Return the [x, y] coordinate for the center point of the cell that contains the specified text.  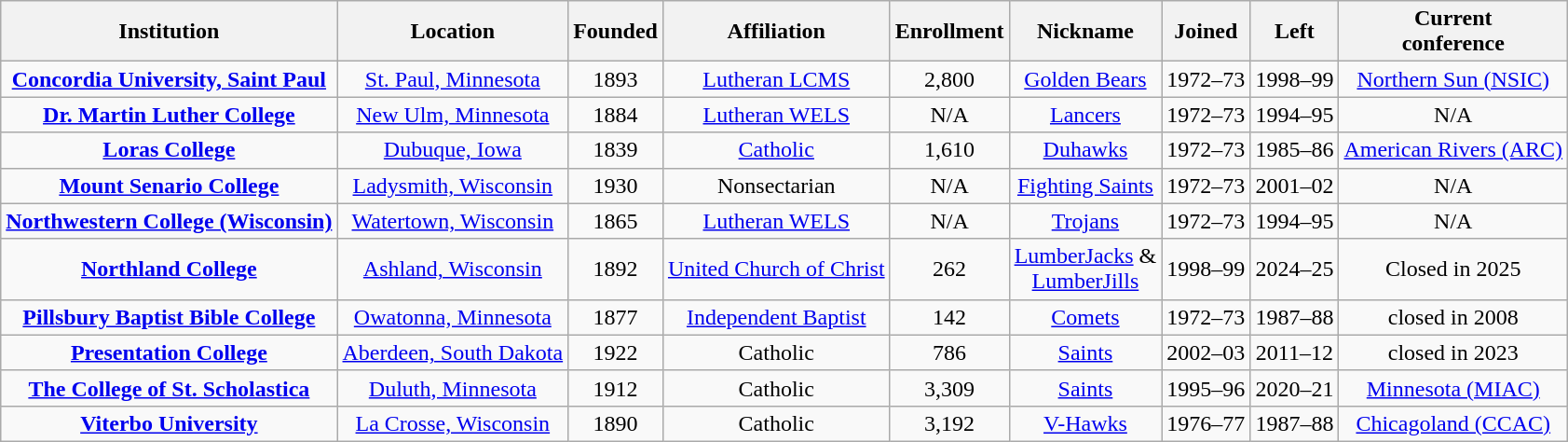
St. Paul, Minnesota [453, 79]
Minnesota (MIAC) [1453, 388]
1839 [616, 150]
closed in 2023 [1453, 352]
Dubuque, Iowa [453, 150]
Lancers [1085, 115]
Closed in 2025 [1453, 269]
1995–96 [1206, 388]
1892 [616, 269]
1930 [616, 186]
Aberdeen, South Dakota [453, 352]
1922 [616, 352]
LumberJacks &LumberJills [1085, 269]
Nonsectarian [776, 186]
1884 [616, 115]
1890 [616, 423]
Northern Sun (NSIC) [1453, 79]
Enrollment [949, 32]
V-Hawks [1085, 423]
1893 [616, 79]
United Church of Christ [776, 269]
3,192 [949, 423]
Currentconference [1453, 32]
1985–86 [1295, 150]
American Rivers (ARC) [1453, 150]
2024–25 [1295, 269]
closed in 2008 [1453, 317]
Concordia University, Saint Paul [170, 79]
Duluth, Minnesota [453, 388]
Trojans [1085, 221]
Ashland, Wisconsin [453, 269]
Northwestern College (Wisconsin) [170, 221]
Presentation College [170, 352]
1912 [616, 388]
Loras College [170, 150]
New Ulm, Minnesota [453, 115]
La Crosse, Wisconsin [453, 423]
Viterbo University [170, 423]
Independent Baptist [776, 317]
Fighting Saints [1085, 186]
Golden Bears [1085, 79]
2011–12 [1295, 352]
Northland College [170, 269]
Institution [170, 32]
Duhawks [1085, 150]
1877 [616, 317]
1865 [616, 221]
Left [1295, 32]
2,800 [949, 79]
2020–21 [1295, 388]
1976–77 [1206, 423]
Lutheran LCMS [776, 79]
Joined [1206, 32]
Pillsbury Baptist Bible College [170, 317]
3,309 [949, 388]
Dr. Martin Luther College [170, 115]
Ladysmith, Wisconsin [453, 186]
262 [949, 269]
786 [949, 352]
2001–02 [1295, 186]
Founded [616, 32]
Nickname [1085, 32]
1,610 [949, 150]
Comets [1085, 317]
142 [949, 317]
Affiliation [776, 32]
Watertown, Wisconsin [453, 221]
Owatonna, Minnesota [453, 317]
Chicagoland (CCAC) [1453, 423]
Mount Senario College [170, 186]
The College of St. Scholastica [170, 388]
Location [453, 32]
2002–03 [1206, 352]
